Detect which cell encompasses the target text, then output its (x, y) center coordinate. 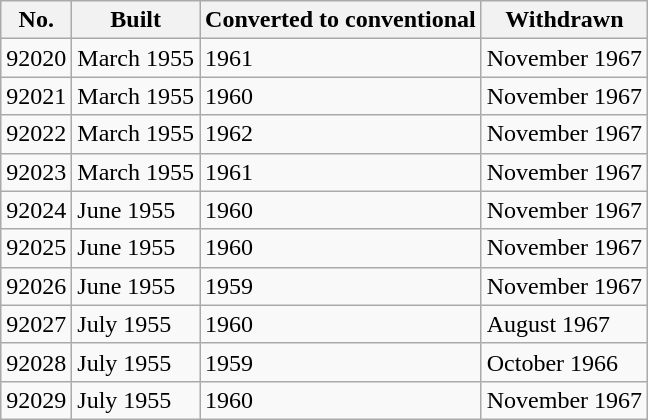
August 1967 (564, 324)
92022 (36, 134)
92024 (36, 210)
Converted to conventional (341, 20)
92028 (36, 362)
92029 (36, 400)
Built (136, 20)
92027 (36, 324)
92023 (36, 172)
92020 (36, 58)
No. (36, 20)
October 1966 (564, 362)
1962 (341, 134)
92026 (36, 286)
92025 (36, 248)
92021 (36, 96)
Withdrawn (564, 20)
